Detect which cell encompasses the target text, then output its [X, Y] center coordinate. 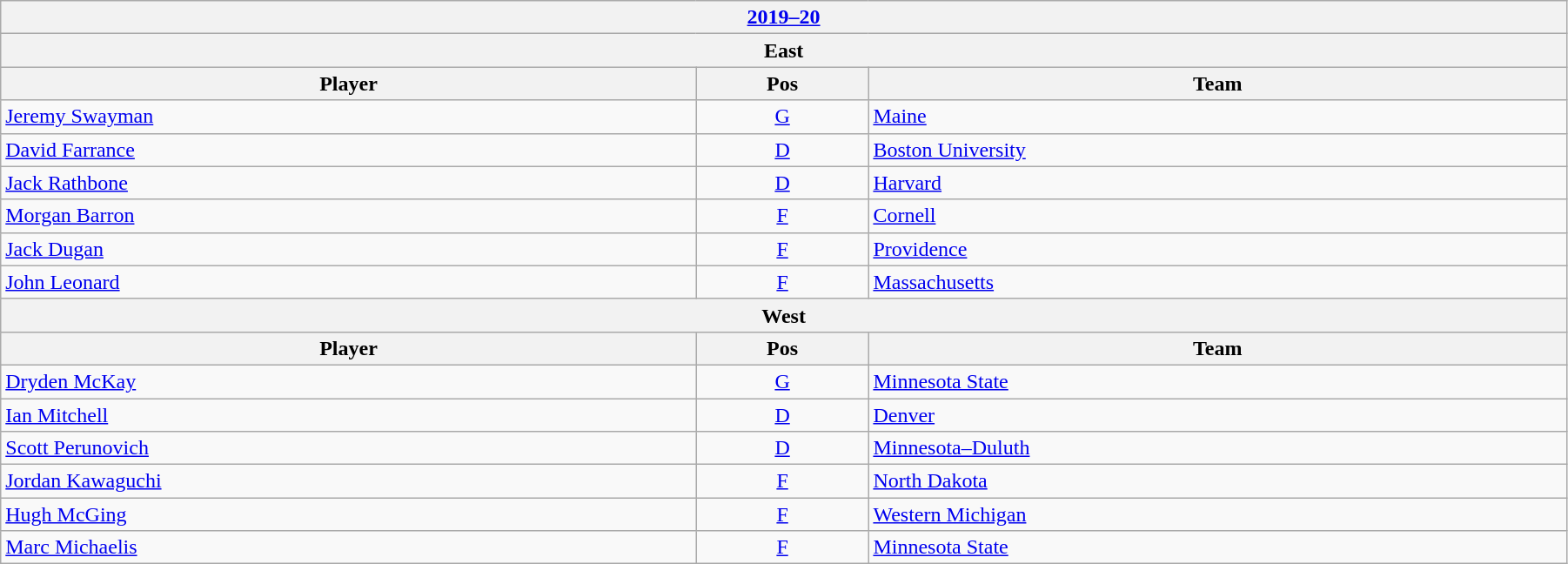
Jack Rathbone [348, 183]
Dryden McKay [348, 381]
Maine [1218, 117]
Providence [1218, 249]
Marc Michaelis [348, 547]
North Dakota [1218, 481]
Morgan Barron [348, 216]
John Leonard [348, 282]
Ian Mitchell [348, 415]
Jordan Kawaguchi [348, 481]
Minnesota–Duluth [1218, 448]
Massachusetts [1218, 282]
Hugh McGing [348, 514]
West [784, 315]
Scott Perunovich [348, 448]
Jeremy Swayman [348, 117]
Denver [1218, 415]
Harvard [1218, 183]
David Farrance [348, 150]
East [784, 50]
Boston University [1218, 150]
2019–20 [784, 17]
Jack Dugan [348, 249]
Western Michigan [1218, 514]
Cornell [1218, 216]
